Output the (x, y) coordinate of the center of the cell containing the given text.  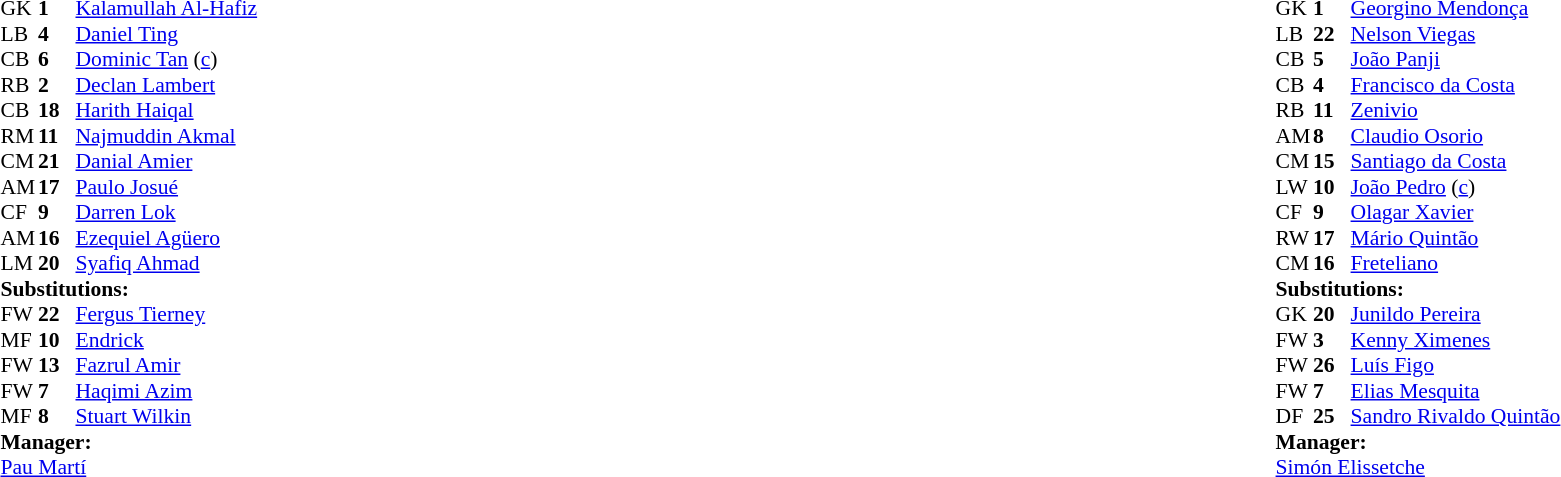
João Pedro (c) (1456, 187)
Mário Quintão (1456, 238)
Elias Mesquita (1456, 391)
Junildo Pereira (1456, 315)
Stuart Wilkin (167, 417)
Francisco da Costa (1456, 85)
GK (1295, 315)
Zenivio (1456, 111)
Luís Figo (1456, 365)
Ezequiel Agüero (167, 238)
3 (1332, 340)
13 (57, 365)
Santiago da Costa (1456, 161)
LW (1295, 187)
DF (1295, 417)
Endrick (167, 340)
5 (1332, 59)
Danial Amier (167, 161)
Harith Haiqal (167, 111)
Haqimi Azim (167, 391)
RW (1295, 238)
Fazrul Amir (167, 365)
Daniel Ting (167, 34)
Sandro Rivaldo Quintão (1456, 417)
RM (19, 136)
15 (1332, 161)
Najmuddin Akmal (167, 136)
26 (1332, 365)
Claudio Osorio (1456, 136)
Nelson Viegas (1456, 34)
25 (1332, 417)
Darren Lok (167, 213)
Syafiq Ahmad (167, 263)
João Panji (1456, 59)
2 (57, 85)
18 (57, 111)
6 (57, 59)
LM (19, 263)
Fergus Tierney (167, 315)
21 (57, 161)
Declan Lambert (167, 85)
Kenny Ximenes (1456, 340)
Freteliano (1456, 263)
Dominic Tan (c) (167, 59)
Paulo Josué (167, 187)
Olagar Xavier (1456, 213)
